Return the (X, Y) coordinate for the center point of the cell that contains the specified text.  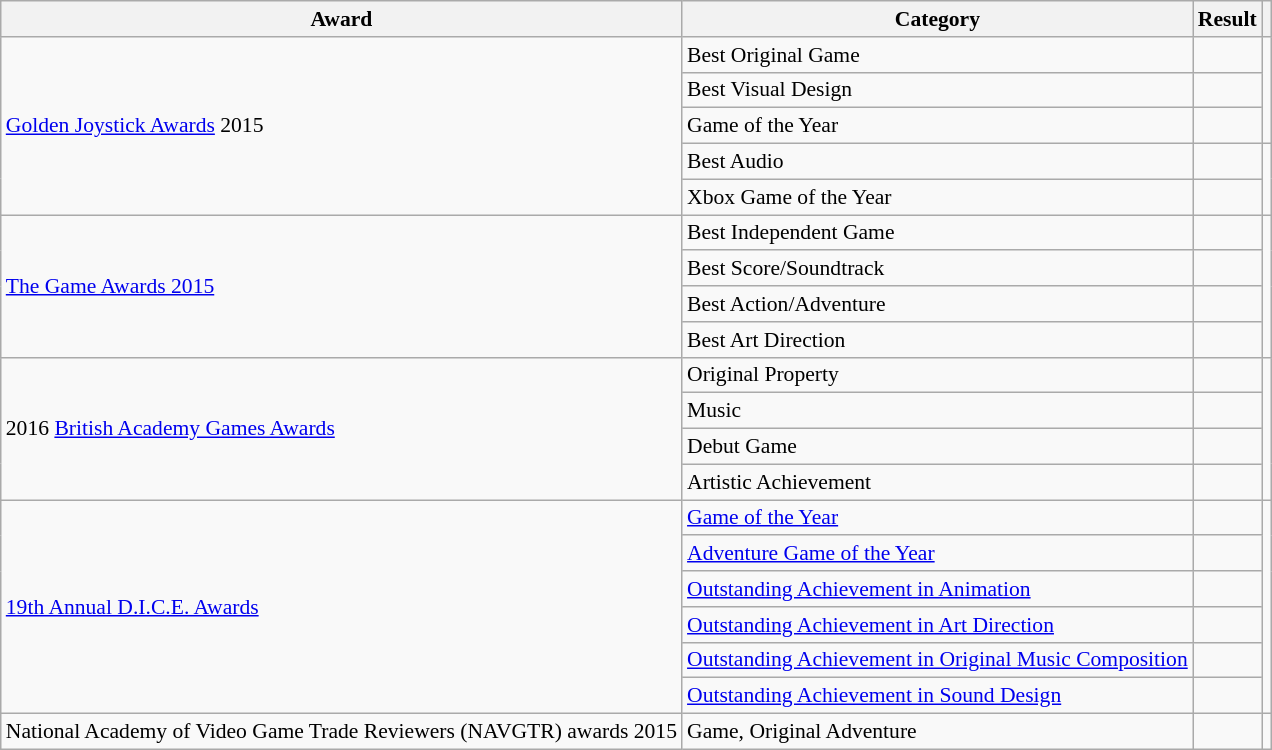
Outstanding Achievement in Art Direction (938, 625)
Original Property (938, 375)
Game, Original Adventure (938, 732)
Artistic Achievement (938, 482)
Category (938, 19)
Golden Joystick Awards 2015 (342, 126)
19th Annual D.I.C.E. Awards (342, 607)
Outstanding Achievement in Animation (938, 589)
Best Score/Soundtrack (938, 269)
Best Independent Game (938, 233)
Adventure Game of the Year (938, 554)
National Academy of Video Game Trade Reviewers (NAVGTR) awards 2015 (342, 732)
Best Original Game (938, 55)
Outstanding Achievement in Original Music Composition (938, 660)
Best Visual Design (938, 90)
2016 British Academy Games Awards (342, 428)
Best Action/Adventure (938, 304)
The Game Awards 2015 (342, 286)
Outstanding Achievement in Sound Design (938, 696)
Xbox Game of the Year (938, 197)
Music (938, 411)
Best Audio (938, 162)
Result (1228, 19)
Best Art Direction (938, 340)
Award (342, 19)
Debut Game (938, 447)
